Return (x, y) of the center of cell containing provided text 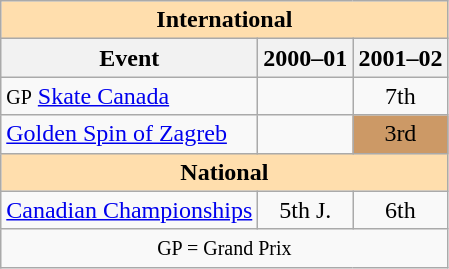
2001–02 (400, 58)
5th J. (306, 210)
GP = Grand Prix (224, 248)
Golden Spin of Zagreb (130, 134)
Canadian Championships (130, 210)
2000–01 (306, 58)
GP Skate Canada (130, 96)
3rd (400, 134)
6th (400, 210)
7th (400, 96)
International (224, 20)
Event (130, 58)
National (224, 172)
